Find where the given text appears and provide that cell's center as (X, Y) coordinate. 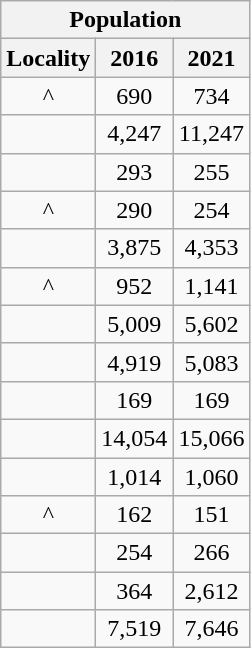
5,083 (212, 362)
2016 (134, 58)
4,353 (212, 248)
3,875 (134, 248)
690 (134, 96)
2021 (212, 58)
Locality (48, 58)
14,054 (134, 438)
151 (212, 515)
15,066 (212, 438)
5,602 (212, 324)
11,247 (212, 134)
255 (212, 172)
Population (126, 20)
734 (212, 96)
7,519 (134, 629)
162 (134, 515)
2,612 (212, 591)
266 (212, 553)
290 (134, 210)
7,646 (212, 629)
1,141 (212, 286)
5,009 (134, 324)
1,060 (212, 477)
952 (134, 286)
4,919 (134, 362)
4,247 (134, 134)
364 (134, 591)
293 (134, 172)
1,014 (134, 477)
